Pinpoint the cell where the given text exists, returning its (X, Y) midpoint coordinate. 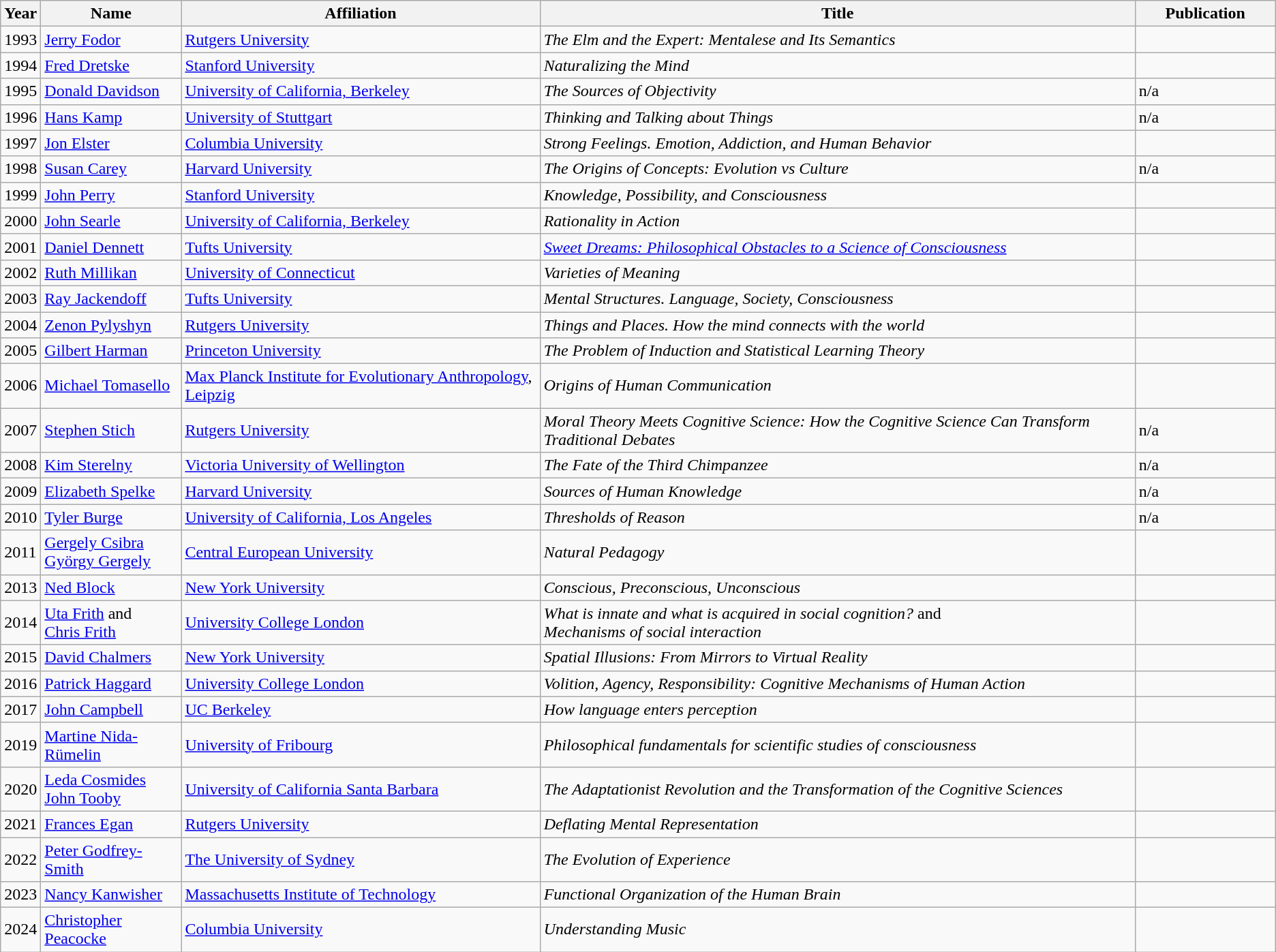
Max Planck Institute for Evolutionary Anthropology, Leipzig (361, 386)
2021 (20, 824)
1996 (20, 117)
Strong Feelings. Emotion, Addiction, and Human Behavior (837, 143)
Affiliation (361, 14)
Massachusetts Institute of Technology (361, 895)
What is innate and what is acquired in social cognition? and Mechanisms of social interaction (837, 623)
David Chalmers (111, 658)
Stephen Stich (111, 431)
Uta Frith and Chris Frith (111, 623)
Spatial Illusions: From Mirrors to Virtual Reality (837, 658)
Daniel Dennett (111, 247)
Kim Sterelny (111, 465)
Jon Elster (111, 143)
University of Stuttgart (361, 117)
The Evolution of Experience (837, 859)
1997 (20, 143)
Christopher Peacocke (111, 930)
Hans Kamp (111, 117)
1993 (20, 40)
Thresholds of Reason (837, 517)
2004 (20, 325)
2019 (20, 744)
1994 (20, 65)
Gilbert Harman (111, 351)
2022 (20, 859)
Michael Tomasello (111, 386)
The Elm and the Expert: Mentalese and Its Semantics (837, 40)
2016 (20, 684)
Name (111, 14)
2009 (20, 491)
2014 (20, 623)
The Problem of Induction and Statistical Learning Theory (837, 351)
The Origins of Concepts: Evolution vs Culture (837, 169)
Peter Godfrey-Smith (111, 859)
Mental Structures. Language, Society, Consciousness (837, 298)
Sources of Human Knowledge (837, 491)
2024 (20, 930)
How language enters perception (837, 709)
2007 (20, 431)
Frances Egan (111, 824)
Leda CosmidesJohn Tooby (111, 789)
Tyler Burge (111, 517)
Princeton University (361, 351)
1999 (20, 195)
Sweet Dreams: Philosophical Obstacles to a Science of Consciousness (837, 247)
Jerry Fodor (111, 40)
Ned Block (111, 587)
Victoria University of Wellington (361, 465)
2005 (20, 351)
2013 (20, 587)
Rationality in Action (837, 221)
Fred Dretske (111, 65)
The University of Sydney (361, 859)
University of California, Los Angeles (361, 517)
Thinking and Talking about Things (837, 117)
Understanding Music (837, 930)
Conscious, Preconscious, Unconscious (837, 587)
2015 (20, 658)
Nancy Kanwisher (111, 895)
1995 (20, 91)
2017 (20, 709)
Deflating Mental Representation (837, 824)
Martine Nida-Rümelin (111, 744)
John Campbell (111, 709)
Things and Places. How the mind connects with the world (837, 325)
The Fate of the Third Chimpanzee (837, 465)
Central European University (361, 552)
2000 (20, 221)
1998 (20, 169)
Zenon Pylyshyn (111, 325)
Patrick Haggard (111, 684)
Knowledge, Possibility, and Consciousness (837, 195)
Title (837, 14)
Susan Carey (111, 169)
Ray Jackendoff (111, 298)
2023 (20, 895)
Volition, Agency, Responsibility: Cognitive Mechanisms of Human Action (837, 684)
UC Berkeley (361, 709)
2001 (20, 247)
John Searle (111, 221)
2006 (20, 386)
University of Connecticut (361, 273)
2002 (20, 273)
University of California Santa Barbara (361, 789)
Year (20, 14)
The Adaptationist Revolution and the Transformation of the Cognitive Sciences (837, 789)
Functional Organization of the Human Brain (837, 895)
John Perry (111, 195)
Naturalizing the Mind (837, 65)
2011 (20, 552)
2010 (20, 517)
Gergely CsibraGyörgy Gergely (111, 552)
The Sources of Objectivity (837, 91)
University of Fribourg (361, 744)
Publication (1205, 14)
2008 (20, 465)
Donald Davidson (111, 91)
2020 (20, 789)
Moral Theory Meets Cognitive Science: How the Cognitive Science Can Transform Traditional Debates (837, 431)
Varieties of Meaning (837, 273)
Origins of Human Communication (837, 386)
Natural Pedagogy (837, 552)
2003 (20, 298)
Philosophical fundamentals for scientific studies of consciousness (837, 744)
Ruth Millikan (111, 273)
Elizabeth Spelke (111, 491)
